Detect which cell encompasses the target text, then output its (X, Y) center coordinate. 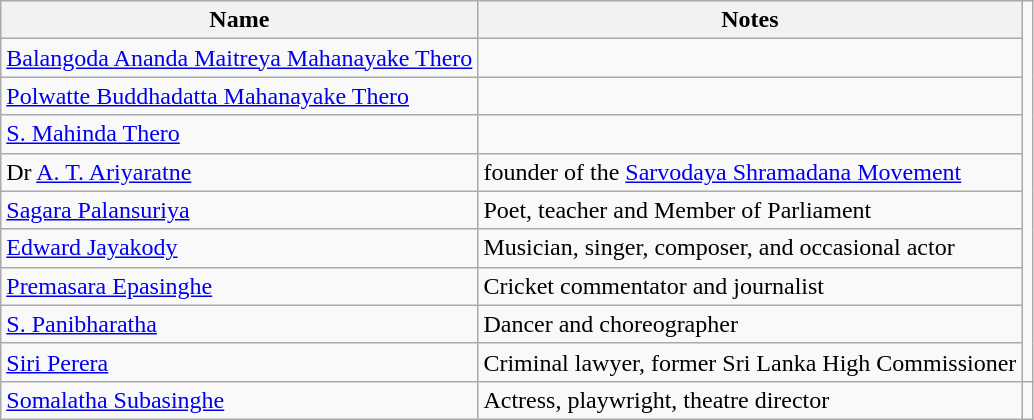
Actress, playwright, theatre director (750, 400)
Edward Jayakody (240, 248)
Somalatha Subasinghe (240, 400)
Dancer and choreographer (750, 324)
Sagara Palansuriya (240, 210)
S. Panibharatha (240, 324)
Polwatte Buddhadatta Mahanayake Thero (240, 96)
Cricket commentator and journalist (750, 286)
founder of the Sarvodaya Shramadana Movement (750, 172)
Name (240, 20)
Dr A. T. Ariyaratne (240, 172)
Balangoda Ananda Maitreya Mahanayake Thero (240, 58)
Notes (750, 20)
Premasara Epasinghe (240, 286)
S. Mahinda Thero (240, 134)
Musician, singer, composer, and occasional actor (750, 248)
Criminal lawyer, former Sri Lanka High Commissioner (750, 362)
Poet, teacher and Member of Parliament (750, 210)
Siri Perera (240, 362)
